Return (x, y) of the center of cell containing provided text 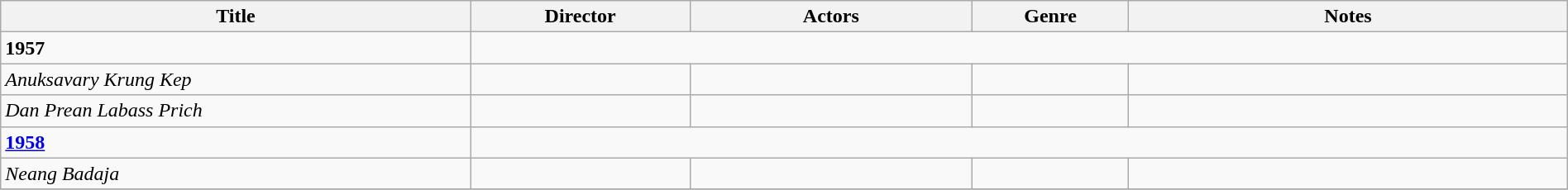
Title (236, 17)
Notes (1348, 17)
Actors (830, 17)
Genre (1050, 17)
1958 (236, 142)
Neang Badaja (236, 173)
1957 (236, 48)
Anuksavary Krung Kep (236, 79)
Dan Prean Labass Prich (236, 111)
Director (581, 17)
